Provide the (x, y) coordinate of the cell's center where the given text is located.  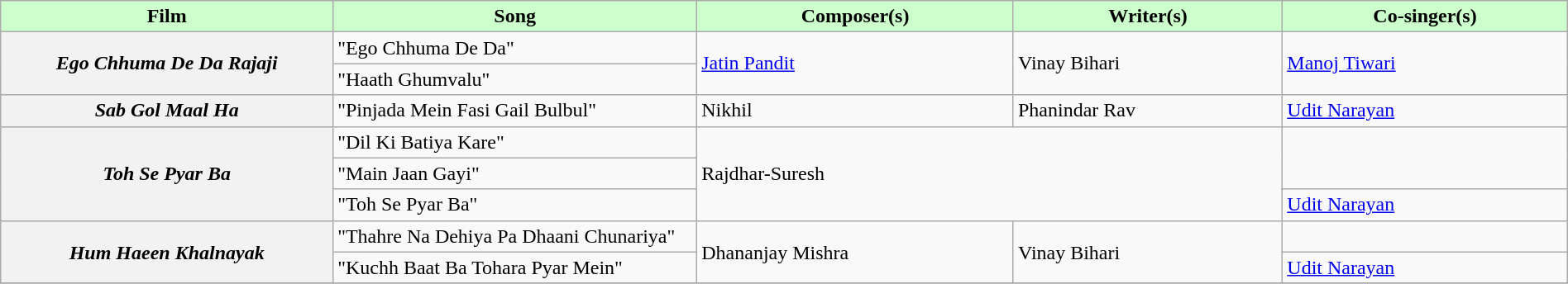
Composer(s) (855, 17)
"Main Jaan Gayi" (515, 173)
Sab Gol Maal Ha (167, 111)
Dhananjay Mishra (855, 252)
Song (515, 17)
"Dil Ki Batiya Kare" (515, 142)
"Ego Chhuma De Da" (515, 48)
"Pinjada Mein Fasi Gail Bulbul" (515, 111)
"Toh Se Pyar Ba" (515, 205)
Nikhil (855, 111)
Writer(s) (1148, 17)
Film (167, 17)
Jatin Pandit (855, 64)
Phanindar Rav (1148, 111)
Ego Chhuma De Da Rajaji (167, 64)
"Kuchh Baat Ba Tohara Pyar Mein" (515, 267)
Co-singer(s) (1425, 17)
"Thahre Na Dehiya Pa Dhaani Chunariya" (515, 236)
Manoj Tiwari (1425, 64)
"Haath Ghumvalu" (515, 79)
Toh Se Pyar Ba (167, 173)
Rajdhar-Suresh (990, 173)
Hum Haeen Khalnayak (167, 252)
